Return [x, y] of the center of cell containing provided text 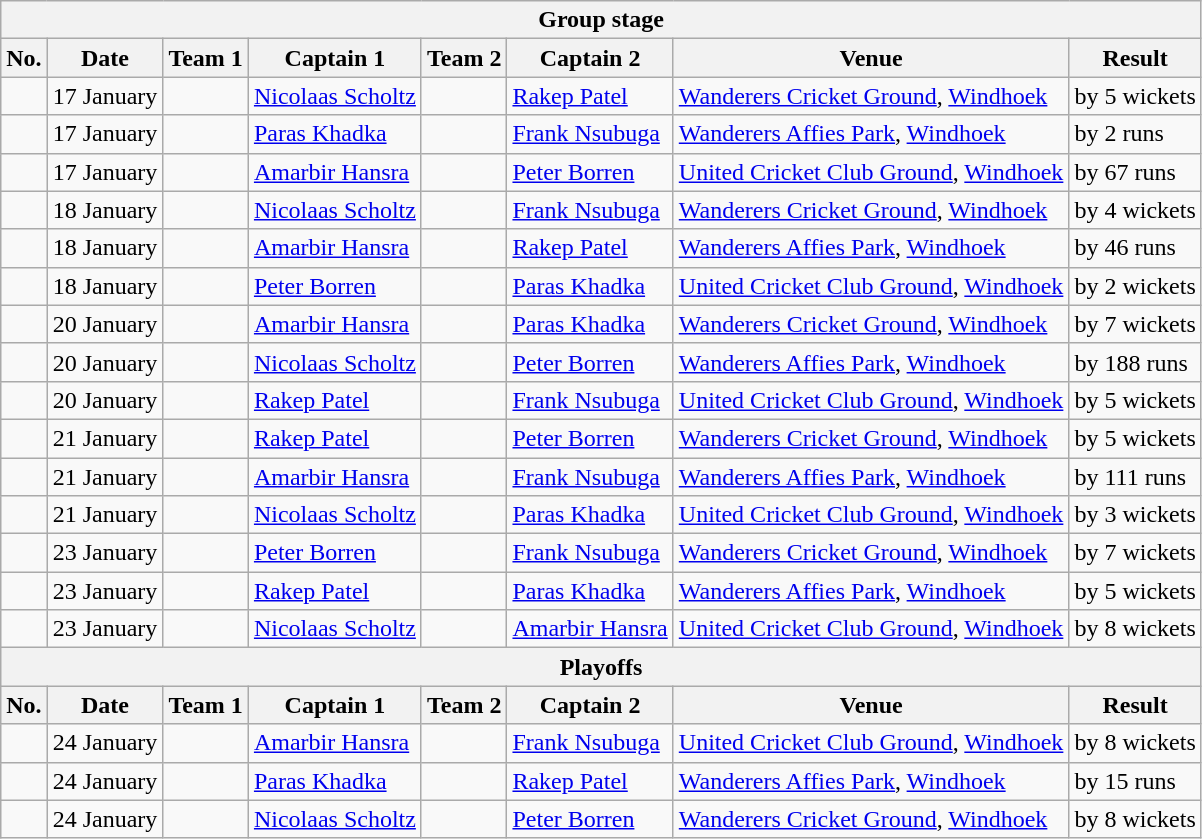
by 188 runs [1135, 362]
by 2 runs [1135, 134]
Playoffs [602, 667]
by 46 runs [1135, 248]
by 2 wickets [1135, 286]
by 3 wickets [1135, 515]
by 4 wickets [1135, 210]
Group stage [602, 20]
by 67 runs [1135, 172]
by 15 runs [1135, 781]
by 111 runs [1135, 477]
